Search for the cell housing the specified text and yield its (x, y) center coordinate. 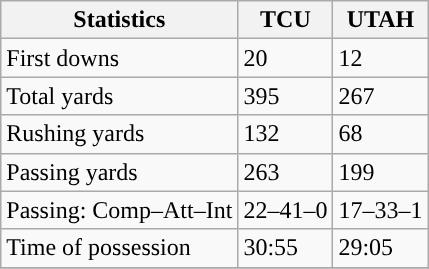
20 (286, 58)
267 (380, 96)
Passing: Comp–Att–Int (120, 210)
Passing yards (120, 172)
First downs (120, 58)
17–33–1 (380, 210)
UTAH (380, 20)
30:55 (286, 248)
132 (286, 134)
68 (380, 134)
199 (380, 172)
Rushing yards (120, 134)
Time of possession (120, 248)
263 (286, 172)
Statistics (120, 20)
12 (380, 58)
Total yards (120, 96)
29:05 (380, 248)
TCU (286, 20)
22–41–0 (286, 210)
395 (286, 96)
